Pinpoint the cell where the given text exists, returning its [x, y] midpoint coordinate. 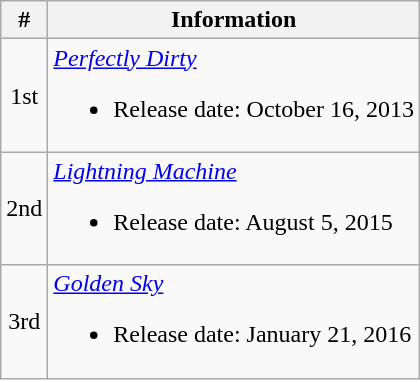
Lightning MachineRelease date: August 5, 2015 [234, 208]
# [24, 20]
Information [234, 20]
Golden SkyRelease date: January 21, 2016 [234, 322]
1st [24, 96]
3rd [24, 322]
2nd [24, 208]
Perfectly DirtyRelease date: October 16, 2013 [234, 96]
